Determine the [x, y] coordinate at the center of the cell enclosing the given text.  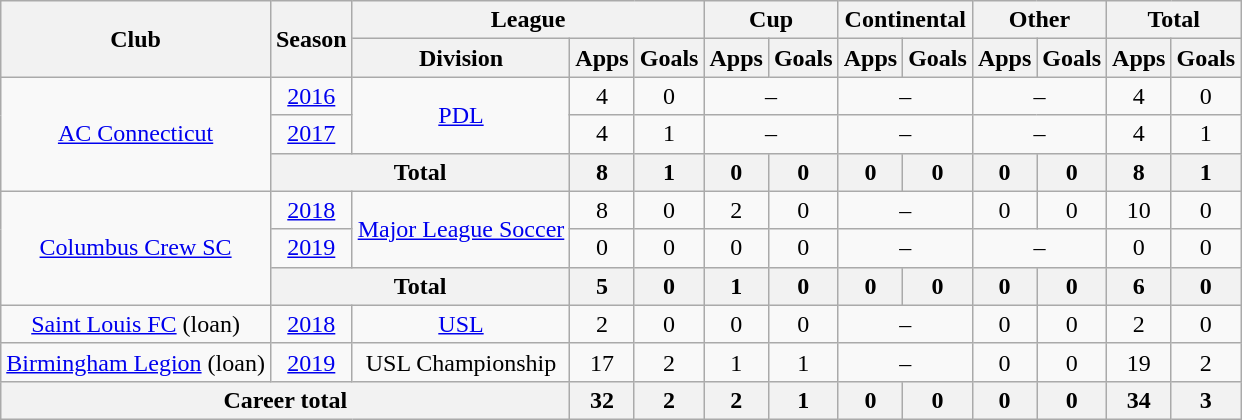
USL [461, 324]
Birmingham Legion (loan) [136, 362]
Club [136, 39]
Other [1039, 20]
5 [602, 286]
PDL [461, 115]
Cup [771, 20]
League [528, 20]
10 [1139, 210]
Columbus Crew SC [136, 248]
19 [1139, 362]
AC Connecticut [136, 134]
Career total [286, 400]
Division [461, 58]
2017 [311, 134]
Continental [905, 20]
17 [602, 362]
Major League Soccer [461, 229]
6 [1139, 286]
3 [1206, 400]
34 [1139, 400]
32 [602, 400]
USL Championship [461, 362]
2016 [311, 96]
Saint Louis FC (loan) [136, 324]
Season [311, 39]
